Return [x, y] of the center of cell containing provided text 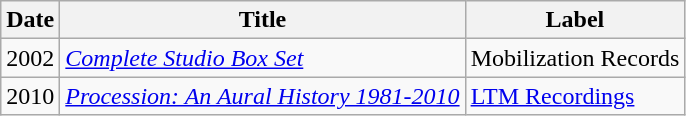
Date [30, 20]
2002 [30, 58]
Procession: An Aural History 1981-2010 [262, 96]
2010 [30, 96]
Mobilization Records [575, 58]
Complete Studio Box Set [262, 58]
Label [575, 20]
Title [262, 20]
LTM Recordings [575, 96]
